Find where the given text appears and provide that cell's center as (X, Y) coordinate. 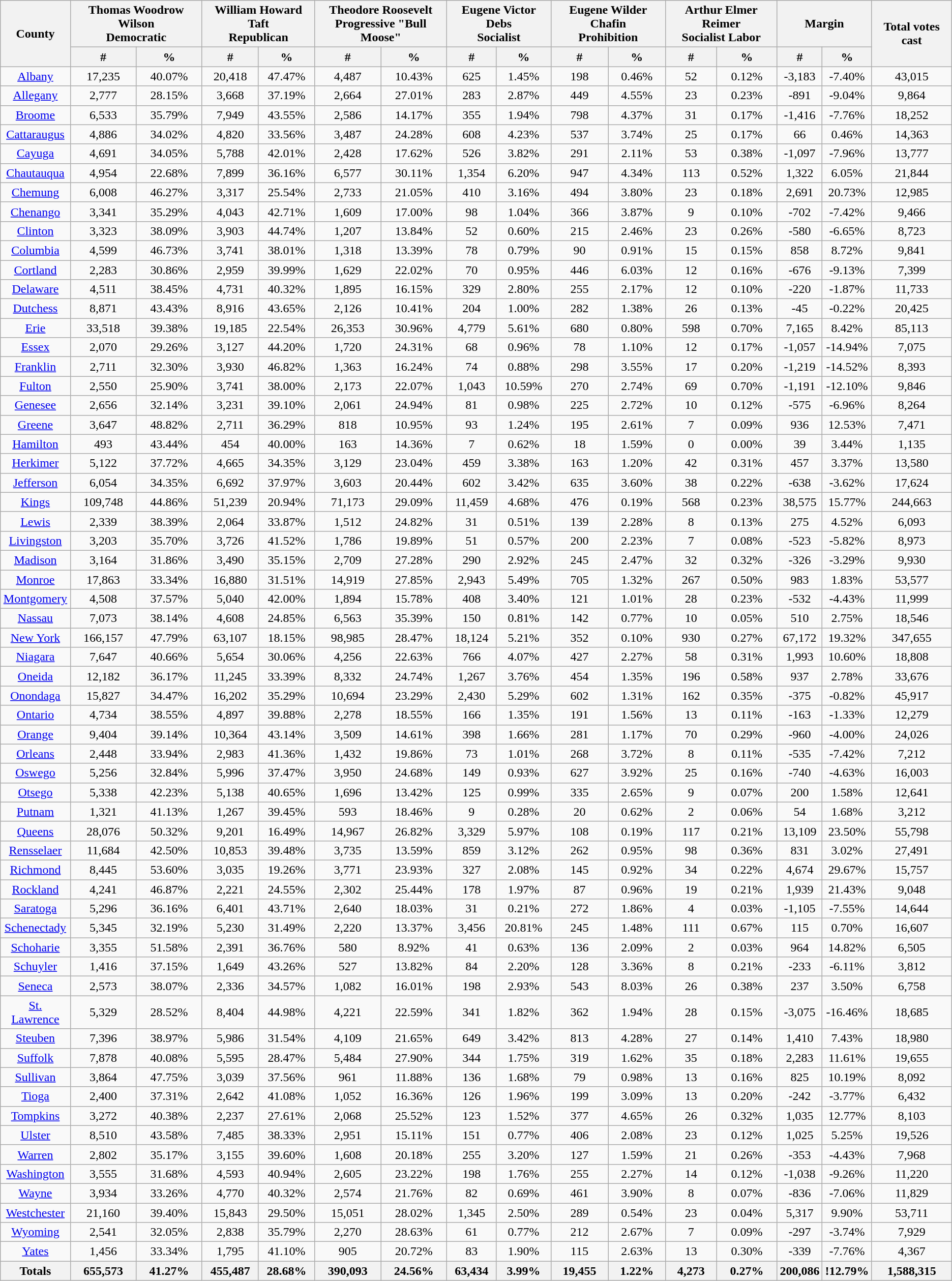
-7.40% (847, 76)
2,959 (230, 270)
0.91% (637, 250)
0.14% (747, 1038)
17.00% (414, 212)
44.86% (169, 502)
-12.10% (847, 386)
9,404 (103, 734)
53.60% (169, 870)
Madison (36, 560)
35.39% (414, 618)
5.49% (524, 579)
27.61% (287, 1116)
38.09% (169, 231)
5,296 (103, 909)
11,684 (103, 850)
21.43% (847, 889)
859 (472, 850)
2,733 (348, 192)
10.19% (847, 1077)
39.88% (287, 715)
12.77% (847, 1116)
37.47% (287, 773)
3,272 (103, 1116)
13.59% (414, 850)
42.71% (287, 212)
Allegany (36, 96)
2,064 (230, 521)
4,665 (230, 463)
13.39% (414, 250)
8,332 (348, 676)
-740 (799, 773)
Montgomery (36, 599)
8.42% (847, 328)
0.58% (747, 676)
510 (799, 618)
-297 (799, 1232)
377 (580, 1116)
St. Lawrence (36, 1012)
39.45% (287, 812)
41.13% (169, 812)
43.58% (169, 1135)
18.46% (414, 812)
427 (580, 657)
344 (472, 1058)
29.09% (414, 502)
1.58% (847, 792)
16,607 (911, 928)
-6.11% (847, 967)
19.26% (287, 870)
2,070 (103, 347)
-375 (799, 696)
20 (580, 812)
53,711 (911, 1213)
3,341 (103, 212)
Suffolk (36, 1058)
46.87% (169, 889)
53,577 (911, 579)
24.85% (287, 618)
39.10% (287, 405)
3.82% (524, 154)
9.90% (847, 1213)
85,113 (911, 328)
24.68% (414, 773)
69 (691, 386)
1,608 (348, 1154)
461 (580, 1193)
1,432 (348, 754)
1.83% (847, 579)
17,624 (911, 483)
-580 (799, 231)
329 (472, 289)
543 (580, 986)
19,655 (911, 1058)
2,777 (103, 96)
4,487 (348, 76)
4.52% (847, 521)
-1.33% (847, 715)
2.28% (637, 521)
12,182 (103, 676)
1.75% (524, 1058)
7,396 (103, 1038)
40.65% (287, 792)
14.61% (414, 734)
608 (472, 134)
3,864 (103, 1077)
1,609 (348, 212)
-523 (799, 541)
48.82% (169, 425)
22.02% (414, 270)
38.39% (169, 521)
1,363 (348, 367)
10.60% (847, 657)
298 (580, 367)
3,735 (348, 850)
11,999 (911, 599)
14 (691, 1174)
37.31% (169, 1096)
1,035 (799, 1116)
6.20% (524, 173)
5,788 (230, 154)
Eugene Wilder ChafinProhibition (608, 24)
13,580 (911, 463)
2.80% (524, 289)
38.33% (287, 1135)
Rensselaer (36, 850)
14.36% (414, 444)
15 (691, 250)
44.74% (287, 231)
1,629 (348, 270)
1.62% (637, 1058)
268 (580, 754)
Broome (36, 115)
Monroe (36, 579)
7,399 (911, 270)
Orleans (36, 754)
10.43% (414, 76)
13.42% (414, 792)
9,048 (911, 889)
0.93% (524, 773)
27 (691, 1038)
42.50% (169, 850)
18,808 (911, 657)
4,770 (230, 1193)
43.14% (287, 734)
16.36% (414, 1096)
Genesee (36, 405)
Albany (36, 76)
3.09% (637, 1096)
0.88% (524, 367)
!12.79% (847, 1271)
98,985 (348, 638)
3,164 (103, 560)
1,052 (348, 1096)
8,404 (230, 1012)
2,173 (348, 386)
1.66% (524, 734)
13,109 (799, 831)
127 (580, 1154)
0.57% (524, 541)
1,649 (230, 967)
-0.82% (847, 696)
2.17% (637, 289)
3,487 (348, 134)
8,445 (103, 870)
7,647 (103, 657)
Saratoga (36, 909)
37.56% (287, 1077)
2,642 (230, 1096)
831 (799, 850)
-9.13% (847, 270)
11,829 (911, 1193)
0.60% (524, 231)
2,270 (348, 1232)
2,943 (472, 579)
44.98% (287, 1012)
-4.63% (847, 773)
33.94% (169, 754)
Tioga (36, 1096)
4.07% (524, 657)
4.68% (524, 502)
-535 (799, 754)
352 (580, 638)
1,416 (103, 967)
593 (348, 812)
24.55% (287, 889)
22.63% (414, 657)
8,264 (911, 405)
39.14% (169, 734)
12,279 (911, 715)
14.82% (847, 947)
3,668 (230, 96)
3.50% (847, 986)
8.72% (847, 250)
43.71% (287, 909)
5,345 (103, 928)
-242 (799, 1096)
2.50% (524, 1213)
1.82% (524, 1012)
21.76% (414, 1193)
55,798 (911, 831)
Herkimer (36, 463)
4,779 (472, 328)
3.60% (637, 483)
262 (580, 850)
4,897 (230, 715)
Schoharie (36, 947)
24.28% (414, 134)
1.56% (637, 715)
1.10% (637, 347)
10,364 (230, 734)
1,696 (348, 792)
494 (580, 192)
34.02% (169, 134)
0.35% (747, 696)
2,605 (348, 1174)
905 (348, 1252)
1,588,315 (911, 1271)
5.97% (524, 831)
267 (691, 579)
-16.46% (847, 1012)
43.43% (169, 309)
1.52% (524, 1116)
14,919 (348, 579)
-1,038 (799, 1174)
0.51% (524, 521)
4,886 (103, 134)
37.19% (287, 96)
10,694 (348, 696)
51,239 (230, 502)
964 (799, 947)
3,203 (103, 541)
New York (36, 638)
68 (472, 347)
4.34% (637, 173)
398 (472, 734)
47.75% (169, 1077)
34.57% (287, 986)
983 (799, 579)
-3.74% (847, 1232)
10.59% (524, 386)
73 (472, 754)
41 (472, 947)
5,122 (103, 463)
16.15% (414, 289)
24.82% (414, 521)
39.99% (287, 270)
-3,183 (799, 76)
936 (799, 425)
1,939 (799, 889)
2,951 (348, 1135)
6,054 (103, 483)
30.96% (414, 328)
4,043 (230, 212)
4,511 (103, 289)
Putnam (36, 812)
1,456 (103, 1252)
7,471 (911, 425)
319 (580, 1058)
15.78% (414, 599)
24.94% (414, 405)
32.14% (169, 405)
19.32% (847, 638)
291 (580, 154)
3,930 (230, 367)
40.94% (287, 1174)
Clinton (36, 231)
14,644 (911, 909)
195 (580, 425)
20.73% (847, 192)
40.07% (169, 76)
23.50% (847, 831)
0.00% (747, 444)
4.37% (637, 115)
3,329 (472, 831)
113 (691, 173)
Oswego (36, 773)
4,109 (348, 1038)
-326 (799, 560)
2.20% (524, 967)
3.38% (524, 463)
1.45% (524, 76)
109,748 (103, 502)
Kings (36, 502)
Totals (36, 1271)
6,093 (911, 521)
3.02% (847, 850)
4,273 (691, 1271)
18,685 (911, 1012)
3.55% (637, 367)
6,401 (230, 909)
151 (472, 1135)
6,008 (103, 192)
766 (472, 657)
0.79% (524, 250)
16,202 (230, 696)
44.20% (287, 347)
0.52% (747, 173)
459 (472, 463)
20.18% (414, 1154)
2,068 (348, 1116)
1,786 (348, 541)
Dutchess (36, 309)
43.44% (169, 444)
23.29% (414, 696)
362 (580, 1012)
-14.52% (847, 367)
19,455 (580, 1271)
1.20% (637, 463)
-7.96% (847, 154)
19.86% (414, 754)
83 (472, 1252)
33.87% (287, 521)
19.89% (414, 541)
4,593 (230, 1174)
3,903 (230, 231)
2,691 (799, 192)
22.54% (287, 328)
9,930 (911, 560)
2,221 (230, 889)
3,035 (230, 870)
4.28% (637, 1038)
2,709 (348, 560)
46.27% (169, 192)
3.37% (847, 463)
8.03% (637, 986)
32.19% (169, 928)
5,986 (230, 1038)
31.86% (169, 560)
3,726 (230, 541)
Jefferson (36, 483)
Ulster (36, 1135)
1,993 (799, 657)
12,641 (911, 792)
Chautauqua (36, 173)
Cayuga (36, 154)
649 (472, 1038)
9,841 (911, 250)
627 (580, 773)
126 (472, 1096)
38 (691, 483)
Wyoming (36, 1232)
23.22% (414, 1174)
42.00% (287, 599)
34 (691, 870)
5,040 (230, 599)
Ontario (36, 715)
705 (580, 579)
37.97% (287, 483)
10.41% (414, 309)
29.26% (169, 347)
3,812 (911, 967)
10,853 (230, 850)
1,354 (472, 173)
1.48% (637, 928)
6.03% (637, 270)
204 (472, 309)
121 (580, 599)
162 (691, 696)
11,245 (230, 676)
40.00% (287, 444)
31.49% (287, 928)
7,212 (911, 754)
5,654 (230, 657)
21.65% (414, 1038)
4,820 (230, 134)
Erie (36, 328)
-7.06% (847, 1193)
-6.96% (847, 405)
43.65% (287, 309)
11.88% (414, 1077)
-1,097 (799, 154)
9,846 (911, 386)
33.56% (287, 134)
0.69% (524, 1193)
449 (580, 96)
Yates (36, 1252)
1.32% (637, 579)
16,880 (230, 579)
0.63% (524, 947)
Livingston (36, 541)
26,353 (348, 328)
33,518 (103, 328)
21,844 (911, 173)
24,026 (911, 734)
1.31% (637, 696)
2.09% (637, 947)
11,459 (472, 502)
6,577 (348, 173)
Warren (36, 1154)
635 (580, 483)
39.38% (169, 328)
580 (348, 947)
2,574 (348, 1193)
9,201 (230, 831)
244,663 (911, 502)
1,135 (911, 444)
39.60% (287, 1154)
2.65% (637, 792)
7,075 (911, 347)
Orange (36, 734)
-960 (799, 734)
28.02% (414, 1213)
Onondaga (36, 696)
Niagara (36, 657)
31.51% (287, 579)
5,484 (348, 1058)
0.92% (637, 870)
36.29% (287, 425)
123 (472, 1116)
Greene (36, 425)
2.87% (524, 96)
117 (691, 831)
2.75% (847, 618)
28,076 (103, 831)
Chenango (36, 212)
38.14% (169, 618)
11,220 (911, 1174)
33,676 (911, 676)
Arthur Elmer ReimerSocialist Labor (721, 24)
2,448 (103, 754)
Tompkins (36, 1116)
51 (472, 541)
-1,105 (799, 909)
Margin (824, 24)
Wayne (36, 1193)
0.30% (747, 1252)
8,393 (911, 367)
3,231 (230, 405)
0.67% (747, 928)
87 (580, 889)
1.38% (637, 309)
Thomas Woodrow WilsonDemocratic (136, 24)
6,533 (103, 115)
2.67% (637, 1232)
145 (580, 870)
7,485 (230, 1135)
7.43% (847, 1038)
27.01% (414, 96)
4,599 (103, 250)
41.08% (287, 1096)
2,640 (348, 909)
-353 (799, 1154)
3,456 (472, 928)
1,322 (799, 173)
2,126 (348, 309)
14,967 (348, 831)
38.97% (169, 1038)
2,220 (348, 928)
3,647 (103, 425)
166,157 (103, 638)
1,410 (799, 1038)
30.06% (287, 657)
0.08% (747, 541)
2,391 (230, 947)
2.93% (524, 986)
6,505 (911, 947)
20.72% (414, 1252)
38.00% (287, 386)
3,317 (230, 192)
27.85% (414, 579)
270 (580, 386)
1.97% (524, 889)
38.01% (287, 250)
5.61% (524, 328)
8,973 (911, 541)
21 (691, 1154)
476 (580, 502)
3.90% (637, 1193)
17 (691, 367)
5,317 (799, 1213)
1.86% (637, 909)
Essex (36, 347)
191 (580, 715)
27,491 (911, 850)
2,838 (230, 1232)
3,155 (230, 1154)
8,103 (911, 1116)
42.01% (287, 154)
2.23% (637, 541)
225 (580, 405)
5.21% (524, 638)
5,338 (103, 792)
20,418 (230, 76)
50.32% (169, 831)
32.84% (169, 773)
0.36% (747, 850)
18.15% (287, 638)
526 (472, 154)
-891 (799, 96)
13.82% (414, 967)
4.65% (637, 1116)
15.11% (414, 1135)
0 (691, 444)
-45 (799, 309)
3.36% (637, 967)
18 (580, 444)
128 (580, 967)
Schenectady (36, 928)
17.62% (414, 154)
3,127 (230, 347)
1.17% (637, 734)
39 (799, 444)
-1,219 (799, 367)
37.72% (169, 463)
0.28% (524, 812)
47.47% (287, 76)
4,954 (103, 173)
2.47% (637, 560)
290 (472, 560)
19,526 (911, 1135)
Queens (36, 831)
568 (691, 502)
281 (580, 734)
27.90% (414, 1058)
20.94% (287, 502)
23.04% (414, 463)
-5.82% (847, 541)
0.99% (524, 792)
23.93% (414, 870)
4,731 (230, 289)
0.50% (747, 579)
8,092 (911, 1077)
3.99% (524, 1271)
3.72% (637, 754)
41.10% (287, 1252)
1,795 (230, 1252)
63,107 (230, 638)
10.95% (414, 425)
2,336 (230, 986)
40.66% (169, 657)
1,895 (348, 289)
Cattaraugus (36, 134)
Delaware (36, 289)
24.31% (414, 347)
82 (472, 1193)
0.80% (637, 328)
930 (691, 638)
3.40% (524, 599)
199 (580, 1096)
2,983 (230, 754)
7,165 (799, 328)
21,160 (103, 1213)
Richmond (36, 870)
111 (691, 928)
858 (799, 250)
0.81% (524, 618)
Columbia (36, 250)
31.54% (287, 1038)
Eugene Victor DebsSocialist (499, 24)
18.03% (414, 909)
-163 (799, 715)
1,082 (348, 986)
8,871 (103, 309)
1,345 (472, 1213)
3,771 (348, 870)
Franklin (36, 367)
32.05% (169, 1232)
2,237 (230, 1116)
13.37% (414, 928)
0.29% (747, 734)
Chemung (36, 192)
22.68% (169, 173)
1,512 (348, 521)
36.17% (169, 676)
26.82% (414, 831)
125 (472, 792)
5,230 (230, 928)
-836 (799, 1193)
15,757 (911, 870)
1,720 (348, 347)
142 (580, 618)
19,185 (230, 328)
42.23% (169, 792)
2,541 (103, 1232)
327 (472, 870)
-9.26% (847, 1174)
9,466 (911, 212)
93 (472, 425)
41.52% (287, 541)
35.70% (169, 541)
272 (580, 909)
-575 (799, 405)
13,777 (911, 154)
45,917 (911, 696)
3.80% (637, 192)
28.68% (287, 1271)
84 (472, 967)
17,235 (103, 76)
46.82% (287, 367)
12.53% (847, 425)
3.16% (524, 192)
825 (799, 1077)
1.22% (637, 1271)
355 (472, 115)
6.05% (847, 173)
28.15% (169, 96)
40.38% (169, 1116)
18,252 (911, 115)
32.30% (169, 367)
5.25% (847, 1135)
3,603 (348, 483)
5,138 (230, 792)
527 (348, 967)
-7.55% (847, 909)
2.61% (637, 425)
3,490 (230, 560)
79 (580, 1077)
947 (580, 173)
33.26% (169, 1193)
38,575 (799, 502)
680 (580, 328)
-233 (799, 967)
5,256 (103, 773)
17,863 (103, 579)
38.07% (169, 986)
20.44% (414, 483)
39.48% (287, 850)
Schuyler (36, 967)
410 (472, 192)
39.40% (169, 1213)
6,758 (911, 986)
54 (799, 812)
Seneca (36, 986)
0.05% (747, 618)
-676 (799, 270)
35.15% (287, 560)
1.96% (524, 1096)
33.39% (287, 676)
2.63% (637, 1252)
178 (472, 889)
Nassau (36, 618)
150 (472, 618)
6,432 (911, 1096)
19 (691, 889)
215 (580, 231)
24.56% (414, 1271)
813 (580, 1038)
29.50% (287, 1213)
2,550 (103, 386)
149 (472, 773)
27.28% (414, 560)
1.04% (524, 212)
-14.94% (847, 347)
537 (580, 134)
4,508 (103, 599)
Fulton (36, 386)
15.77% (847, 502)
6,563 (348, 618)
41.36% (287, 754)
81 (472, 405)
5.29% (524, 696)
655,573 (103, 1271)
3,950 (348, 773)
28.52% (169, 1012)
16.49% (287, 831)
7,929 (911, 1232)
14.17% (414, 115)
-339 (799, 1252)
2,302 (348, 889)
90 (580, 250)
-1,191 (799, 386)
8,916 (230, 309)
25.52% (414, 1116)
3,323 (103, 231)
Steuben (36, 1038)
County (36, 34)
4,734 (103, 715)
63,434 (472, 1271)
7,878 (103, 1058)
2,061 (348, 405)
53 (691, 154)
7,968 (911, 1154)
4,608 (230, 618)
32 (691, 560)
3,212 (911, 812)
25.44% (414, 889)
3.92% (637, 773)
11.61% (847, 1058)
-4.00% (847, 734)
-9.04% (847, 96)
2,339 (103, 521)
51.58% (169, 947)
Cortland (36, 270)
29.67% (847, 870)
16.24% (414, 367)
2.72% (637, 405)
71,173 (348, 502)
2,586 (348, 115)
38.45% (169, 289)
Total votes cast (911, 34)
18.55% (414, 715)
4,221 (348, 1012)
3.87% (637, 212)
5,595 (230, 1058)
2.74% (637, 386)
390,093 (348, 1271)
40.08% (169, 1058)
42 (691, 463)
625 (472, 76)
455,487 (230, 1271)
818 (348, 425)
3.12% (524, 850)
22.59% (414, 1012)
3,934 (103, 1193)
41.27% (169, 1271)
46.73% (169, 250)
2,430 (472, 696)
5,329 (103, 1012)
-0.22% (847, 309)
5,996 (230, 773)
1,043 (472, 386)
1,207 (348, 231)
3,509 (348, 734)
37.15% (169, 967)
1,894 (348, 599)
2,802 (103, 1154)
1.24% (524, 425)
2,656 (103, 405)
166 (472, 715)
3.76% (524, 676)
1,025 (799, 1135)
18,980 (911, 1038)
2,278 (348, 715)
28.63% (414, 1232)
4,256 (348, 657)
Otsego (36, 792)
237 (799, 986)
Oneida (36, 676)
196 (691, 676)
21.05% (414, 192)
Westchester (36, 1213)
61 (472, 1232)
275 (799, 521)
15,051 (348, 1213)
108 (580, 831)
13.84% (414, 231)
4,691 (103, 154)
38.55% (169, 715)
-1,416 (799, 115)
30.86% (169, 270)
347,655 (911, 638)
-6.65% (847, 231)
-3.62% (847, 483)
31.68% (169, 1174)
4.55% (637, 96)
3,039 (230, 1077)
8,723 (911, 231)
937 (799, 676)
8,510 (103, 1135)
43,015 (911, 76)
0.04% (747, 1213)
-638 (799, 483)
283 (472, 96)
18,546 (911, 618)
2,573 (103, 986)
14,363 (911, 134)
20,425 (911, 309)
408 (472, 599)
1,321 (103, 812)
798 (580, 115)
282 (580, 309)
3.44% (847, 444)
0.54% (637, 1213)
58 (691, 657)
3,129 (348, 463)
7,073 (103, 618)
6,692 (230, 483)
-3.29% (847, 560)
289 (580, 1213)
-1,057 (799, 347)
43.55% (287, 115)
2,664 (348, 96)
25.90% (169, 386)
47.79% (169, 638)
3,555 (103, 1174)
-532 (799, 599)
0.06% (747, 812)
200,086 (799, 1271)
1.76% (524, 1174)
35 (691, 1058)
18,124 (472, 638)
-1.87% (847, 289)
35.17% (169, 1154)
7,949 (230, 115)
43.26% (287, 967)
3.20% (524, 1154)
2,428 (348, 154)
24.74% (414, 676)
34.47% (169, 696)
366 (580, 212)
2.11% (637, 154)
4.23% (524, 134)
4 (691, 909)
74 (472, 367)
598 (691, 328)
37.57% (169, 599)
11,733 (911, 289)
961 (348, 1077)
William Howard TaftRepublican (258, 24)
212 (580, 1232)
36.76% (287, 947)
4,241 (103, 889)
406 (580, 1135)
2.78% (847, 676)
15,827 (103, 696)
-3.77% (847, 1096)
66 (799, 134)
25.54% (287, 192)
139 (580, 521)
-702 (799, 212)
3.74% (637, 134)
3,355 (103, 947)
16,003 (911, 773)
Washington (36, 1174)
20.81% (524, 928)
16.01% (414, 986)
-220 (799, 289)
Lewis (36, 521)
457 (799, 463)
12,985 (911, 192)
Sullivan (36, 1077)
4,367 (911, 1252)
Rockland (36, 889)
Hamilton (36, 444)
9,864 (911, 96)
7,899 (230, 173)
30.11% (414, 173)
22.07% (414, 386)
4,674 (799, 870)
493 (103, 444)
34.05% (169, 154)
67,172 (799, 638)
2.92% (524, 560)
446 (580, 270)
8.92% (414, 947)
1.90% (524, 1252)
-3,075 (799, 1012)
341 (472, 1012)
1,318 (348, 250)
15,843 (230, 1213)
2.46% (637, 231)
2,400 (103, 1096)
1.00% (524, 309)
Theodore RooseveltProgressive "Bull Moose" (381, 24)
335 (580, 792)
